Identify which cell holds the provided text, then report its [x, y] central coordinate. 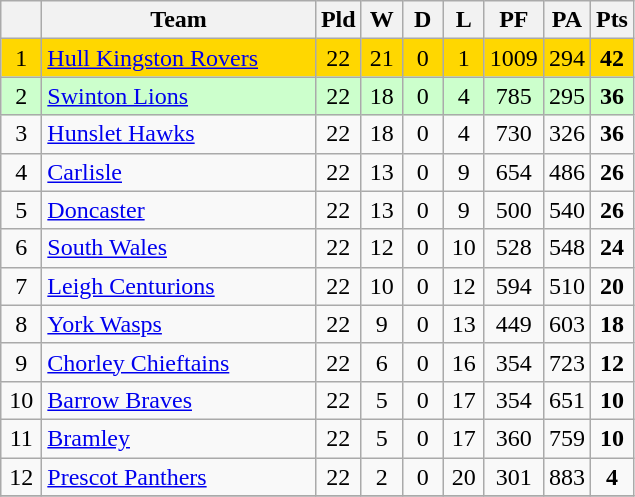
883 [566, 477]
301 [514, 477]
Doncaster [179, 210]
486 [566, 172]
PF [514, 20]
Swinton Lions [179, 96]
Barrow Braves [179, 400]
723 [566, 362]
Carlisle [179, 172]
548 [566, 248]
651 [566, 400]
Bramley [179, 438]
York Wasps [179, 324]
PA [566, 20]
Leigh Centurions [179, 286]
W [382, 20]
295 [566, 96]
759 [566, 438]
D [422, 20]
11 [22, 438]
24 [612, 248]
South Wales [179, 248]
654 [514, 172]
Team [179, 20]
449 [514, 324]
Hunslet Hawks [179, 134]
L [464, 20]
Pts [612, 20]
Prescot Panthers [179, 477]
326 [566, 134]
510 [566, 286]
Chorley Chieftains [179, 362]
3 [22, 134]
8 [22, 324]
294 [566, 58]
603 [566, 324]
730 [514, 134]
594 [514, 286]
7 [22, 286]
16 [464, 362]
528 [514, 248]
Hull Kingston Rovers [179, 58]
21 [382, 58]
500 [514, 210]
785 [514, 96]
540 [566, 210]
Pld [338, 20]
1009 [514, 58]
42 [612, 58]
360 [514, 438]
